Search for the cell housing the specified text and yield its (X, Y) center coordinate. 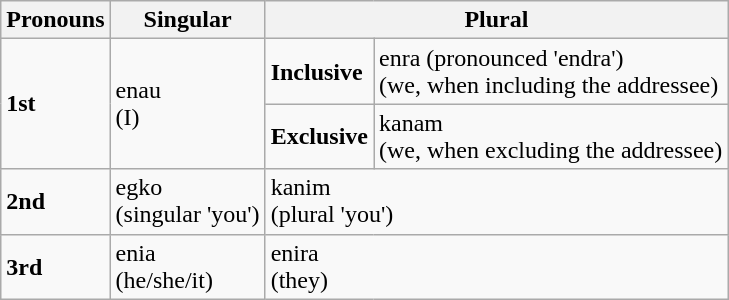
enia(he/she/it) (188, 266)
kanam(we, when excluding the addressee) (551, 136)
enra (pronounced 'endra')(we, when including the addressee) (551, 72)
enira(they) (496, 266)
Singular (188, 20)
egko(singular 'you') (188, 202)
2nd (56, 202)
kanim(plural 'you') (496, 202)
3rd (56, 266)
enau(I) (188, 104)
Plural (496, 20)
1st (56, 104)
Pronouns (56, 20)
Inclusive (319, 72)
Exclusive (319, 136)
